Output the (x, y) coordinate of the center of the cell containing the given text.  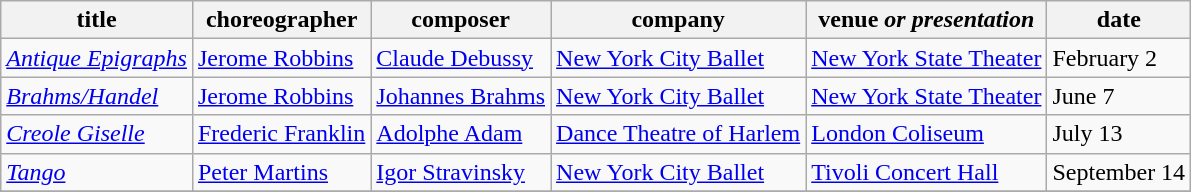
September 14 (1119, 172)
title (97, 20)
Dance Theatre of Harlem (678, 134)
Claude Debussy (461, 58)
Brahms/Handel (97, 96)
Tivoli Concert Hall (926, 172)
Tango (97, 172)
venue or presentation (926, 20)
Frederic Franklin (281, 134)
Creole Giselle (97, 134)
composer (461, 20)
choreographer (281, 20)
Igor Stravinsky (461, 172)
July 13 (1119, 134)
Peter Martins (281, 172)
Johannes Brahms (461, 96)
London Coliseum (926, 134)
date (1119, 20)
February 2 (1119, 58)
company (678, 20)
Antique Epigraphs (97, 58)
Adolphe Adam (461, 134)
June 7 (1119, 96)
